Extract the [X, Y] coordinate from the center of the cell holding the provided text.  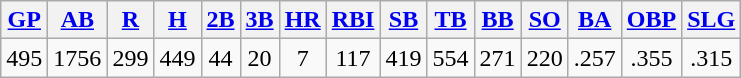
495 [24, 58]
.315 [712, 58]
271 [498, 58]
R [130, 20]
BA [594, 20]
SLG [712, 20]
44 [220, 58]
BB [498, 20]
SO [544, 20]
554 [450, 58]
.355 [651, 58]
RBI [353, 20]
220 [544, 58]
20 [260, 58]
2B [220, 20]
299 [130, 58]
HR [302, 20]
419 [404, 58]
7 [302, 58]
GP [24, 20]
449 [178, 58]
3B [260, 20]
1756 [78, 58]
TB [450, 20]
117 [353, 58]
OBP [651, 20]
H [178, 20]
.257 [594, 58]
SB [404, 20]
AB [78, 20]
